Identify which cell holds the provided text, then report its [x, y] central coordinate. 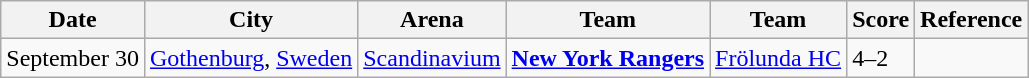
Reference [972, 20]
September 30 [73, 58]
Date [73, 20]
Scandinavium [432, 58]
City [250, 20]
Gothenburg, Sweden [250, 58]
4–2 [881, 58]
Score [881, 20]
Arena [432, 20]
Frölunda HC [778, 58]
New York Rangers [608, 58]
